From the cell containing the given text, extract its center point as [X, Y] coordinate. 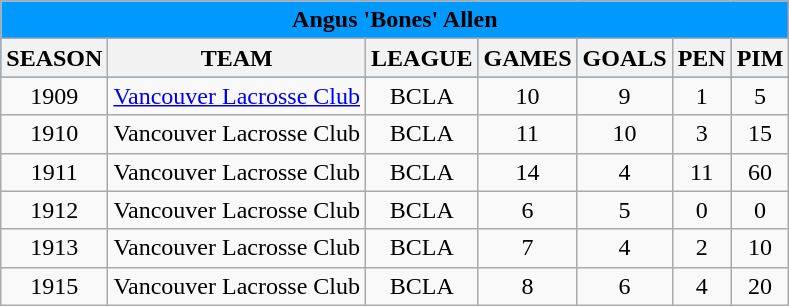
Angus 'Bones' Allen [395, 20]
TEAM [237, 58]
3 [702, 134]
1909 [54, 96]
2 [702, 248]
7 [528, 248]
1911 [54, 172]
SEASON [54, 58]
PEN [702, 58]
LEAGUE [422, 58]
1 [702, 96]
1913 [54, 248]
1910 [54, 134]
GOALS [624, 58]
1912 [54, 210]
1915 [54, 286]
9 [624, 96]
PIM [760, 58]
20 [760, 286]
8 [528, 286]
14 [528, 172]
60 [760, 172]
15 [760, 134]
GAMES [528, 58]
